Provide the (X, Y) coordinate of the cell's center where the given text is located.  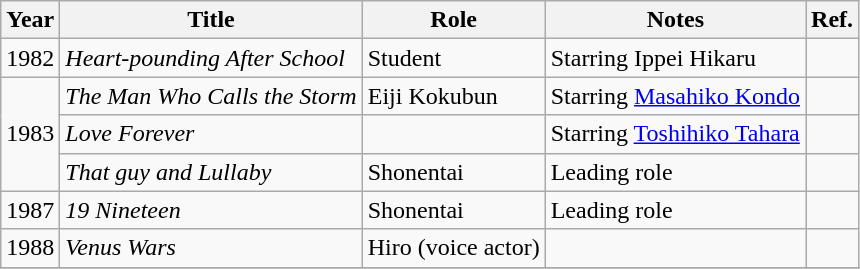
Starring Ippei Hikaru (675, 58)
1987 (30, 210)
Student (454, 58)
Starring Masahiko Kondo (675, 96)
Hiro (voice actor) (454, 248)
Ref. (832, 20)
Venus Wars (211, 248)
Eiji Kokubun (454, 96)
That guy and Lullaby (211, 172)
Role (454, 20)
1988 (30, 248)
Starring Toshihiko Tahara (675, 134)
Title (211, 20)
19 Nineteen (211, 210)
Year (30, 20)
1983 (30, 134)
Love Forever (211, 134)
1982 (30, 58)
Notes (675, 20)
The Man Who Calls the Storm (211, 96)
Heart-pounding After School (211, 58)
